For the text-containing cell, return its midpoint in (X, Y) coordinate format. 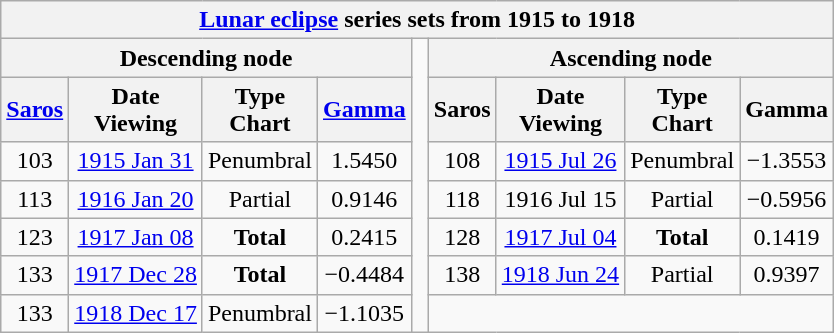
−1.3553 (787, 161)
1916 Jan 20 (136, 199)
1916 Jul 15 (560, 199)
138 (462, 275)
1917 Dec 28 (136, 275)
113 (35, 199)
Ascending node (630, 58)
0.2415 (364, 237)
1918 Jun 24 (560, 275)
Lunar eclipse series sets from 1915 to 1918 (418, 20)
108 (462, 161)
1915 Jul 26 (560, 161)
1917 Jul 04 (560, 237)
0.9146 (364, 199)
128 (462, 237)
1918 Dec 17 (136, 313)
1.5450 (364, 161)
−0.5956 (787, 199)
1915 Jan 31 (136, 161)
0.9397 (787, 275)
1917 Jan 08 (136, 237)
Descending node (206, 58)
123 (35, 237)
118 (462, 199)
−1.1035 (364, 313)
103 (35, 161)
−0.4484 (364, 275)
0.1419 (787, 237)
